Identify which cell holds the provided text, then report its (X, Y) central coordinate. 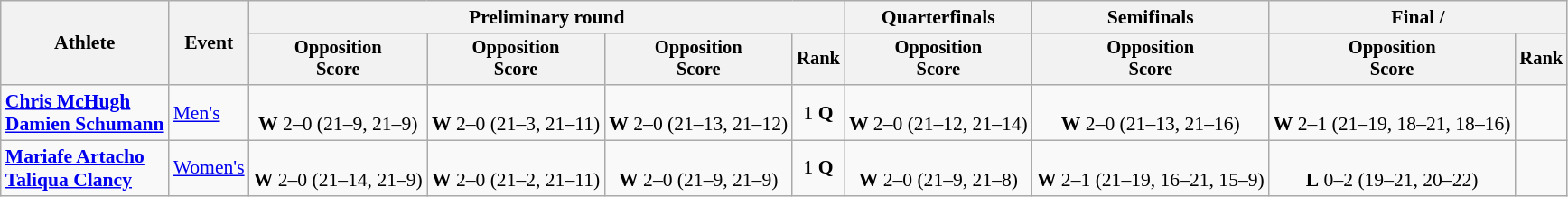
W 2–1 (21–19, 16–21, 15–9) (1151, 168)
W 2–0 (21–3, 21–11) (516, 112)
Mariafe ArtachoTaliqua Clancy (85, 168)
Quarterfinals (938, 17)
W 2–0 (21–13, 21–12) (698, 112)
W 2–0 (21–13, 21–16) (1151, 112)
Men's (210, 112)
Athlete (85, 43)
W 2–1 (21–19, 18–21, 18–16) (1393, 112)
Semifinals (1151, 17)
W 2–0 (21–14, 21–9) (338, 168)
W 2–0 (21–9, 21–8) (938, 168)
Preliminary round (547, 17)
Final / (1418, 17)
Chris McHughDamien Schumann (85, 112)
W 2–0 (21–12, 21–14) (938, 112)
Event (210, 43)
Women's (210, 168)
L 0–2 (19–21, 20–22) (1393, 168)
W 2–0 (21–2, 21–11) (516, 168)
